Extract the (X, Y) coordinate from the center of the cell holding the provided text.  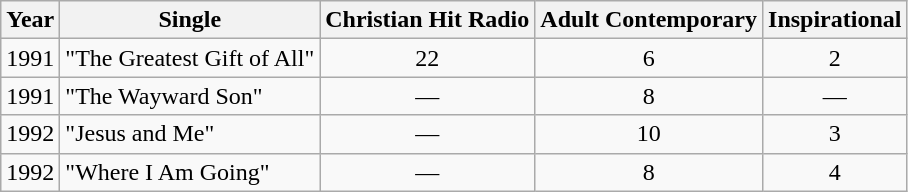
"Jesus and Me" (190, 134)
4 (835, 172)
"Where I Am Going" (190, 172)
3 (835, 134)
10 (649, 134)
6 (649, 58)
2 (835, 58)
22 (428, 58)
Inspirational (835, 20)
Single (190, 20)
"The Greatest Gift of All" (190, 58)
"The Wayward Son" (190, 96)
Christian Hit Radio (428, 20)
Year (30, 20)
Adult Contemporary (649, 20)
